Return the (X, Y) coordinate for the center point of the cell that contains the specified text.  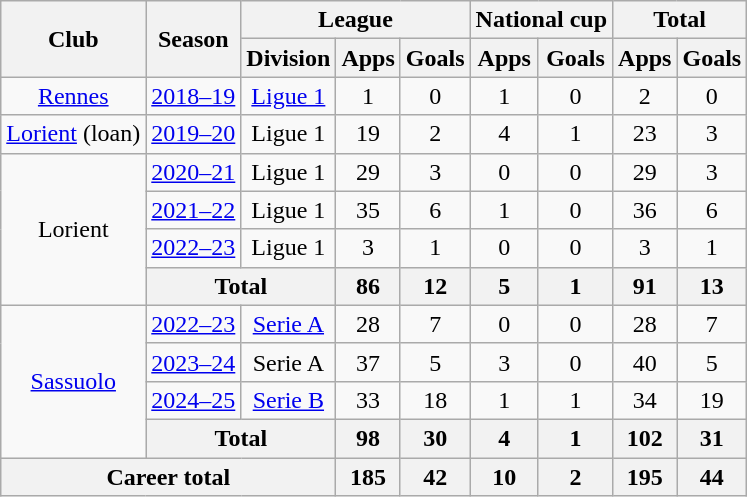
185 (368, 477)
Rennes (74, 96)
Club (74, 39)
Lorient (loan) (74, 134)
35 (368, 210)
13 (712, 286)
2020–21 (194, 172)
National cup (541, 20)
98 (368, 438)
Division (288, 58)
42 (435, 477)
36 (645, 210)
Sassuolo (74, 381)
37 (368, 362)
40 (645, 362)
Season (194, 39)
34 (645, 400)
Career total (168, 477)
30 (435, 438)
91 (645, 286)
102 (645, 438)
31 (712, 438)
2021–22 (194, 210)
10 (504, 477)
League (356, 20)
23 (645, 134)
44 (712, 477)
Serie B (288, 400)
2019–20 (194, 134)
2023–24 (194, 362)
86 (368, 286)
12 (435, 286)
195 (645, 477)
18 (435, 400)
2018–19 (194, 96)
2024–25 (194, 400)
Lorient (74, 229)
33 (368, 400)
